Search for the cell housing the specified text and yield its [x, y] center coordinate. 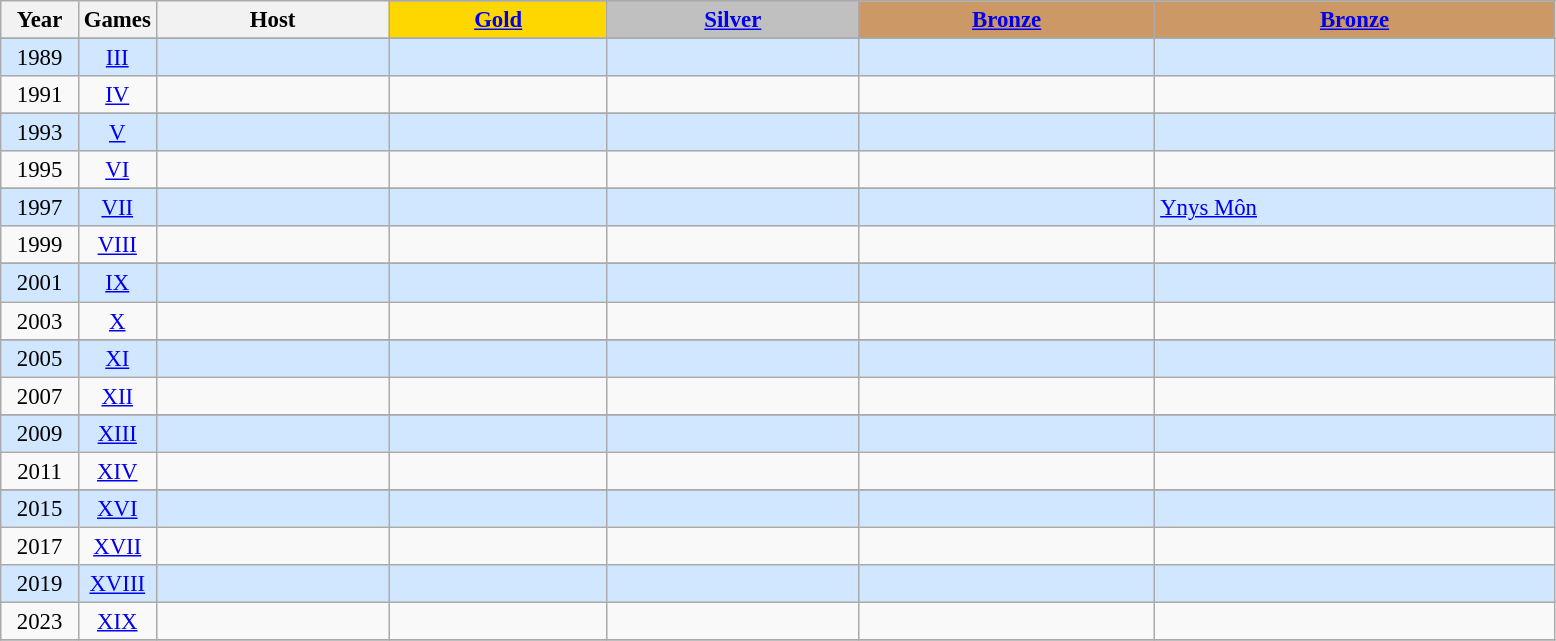
2023 [40, 621]
XVI [117, 509]
2011 [40, 471]
Year [40, 20]
VI [117, 170]
1999 [40, 245]
XVIII [117, 584]
1989 [40, 58]
1997 [40, 208]
V [117, 133]
2017 [40, 546]
XIX [117, 621]
IX [117, 283]
2019 [40, 584]
III [117, 58]
XI [117, 358]
2009 [40, 433]
2015 [40, 509]
2005 [40, 358]
XVII [117, 546]
VIII [117, 245]
X [117, 321]
Host [272, 20]
1995 [40, 170]
Gold [498, 20]
2007 [40, 396]
IV [117, 95]
VII [117, 208]
Ynys Môn [1354, 208]
XII [117, 396]
Games [117, 20]
XIV [117, 471]
Silver [732, 20]
2001 [40, 283]
1993 [40, 133]
XIII [117, 433]
1991 [40, 95]
2003 [40, 321]
